Return the [x, y] coordinate for the center point of the cell that contains the specified text.  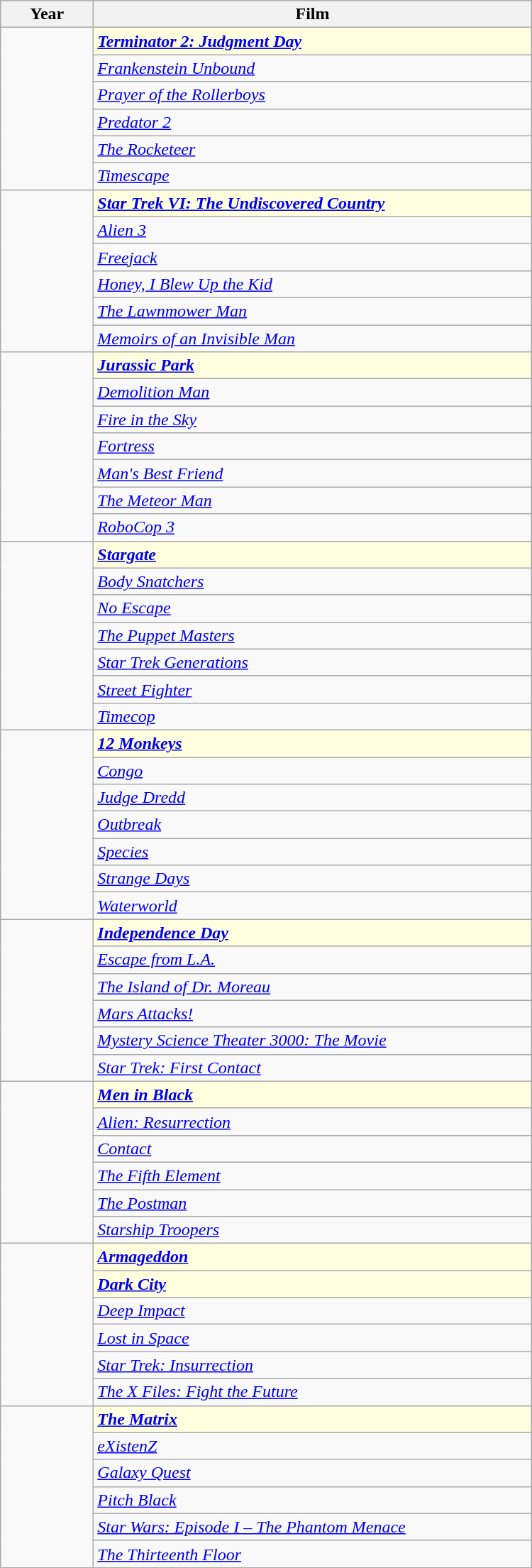
The X Files: Fight the Future [312, 1392]
Alien 3 [312, 230]
Contact [312, 1148]
Waterworld [312, 906]
Congo [312, 770]
Lost in Space [312, 1338]
Pitch Black [312, 1500]
Fortress [312, 446]
The Fifth Element [312, 1175]
Terminator 2: Judgment Day [312, 41]
Body Snatchers [312, 581]
Timescape [312, 176]
12 Monkeys [312, 743]
Honey, I Blew Up the Kid [312, 284]
Memoirs of an Invisible Man [312, 339]
Judge Dredd [312, 798]
The Postman [312, 1203]
Armageddon [312, 1257]
Outbreak [312, 825]
RoboCop 3 [312, 527]
Man's Best Friend [312, 473]
Star Trek Generations [312, 662]
Jurassic Park [312, 366]
Starship Troopers [312, 1230]
Demolition Man [312, 393]
Dark City [312, 1284]
Mystery Science Theater 3000: The Movie [312, 1041]
Deep Impact [312, 1311]
Freejack [312, 257]
Star Trek: Insurrection [312, 1365]
Street Fighter [312, 689]
Alien: Resurrection [312, 1122]
Escape from L.A. [312, 960]
The Rocketeer [312, 149]
The Matrix [312, 1419]
Strange Days [312, 879]
Film [312, 14]
The Island of Dr. Moreau [312, 987]
Stargate [312, 554]
Prayer of the Rollerboys [312, 95]
Species [312, 852]
Timecop [312, 716]
Mars Attacks! [312, 1014]
The Lawnmower Man [312, 311]
No Escape [312, 608]
Star Trek VI: The Undiscovered Country [312, 203]
The Meteor Man [312, 500]
eXistenZ [312, 1446]
Galaxy Quest [312, 1473]
Star Trek: First Contact [312, 1068]
Men in Black [312, 1095]
Independence Day [312, 933]
The Puppet Masters [312, 635]
Fire in the Sky [312, 420]
Frankenstein Unbound [312, 68]
The Thirteenth Floor [312, 1554]
Year [47, 14]
Star Wars: Episode I – The Phantom Menace [312, 1527]
Predator 2 [312, 122]
